Find where the given text appears and provide that cell's center as (X, Y) coordinate. 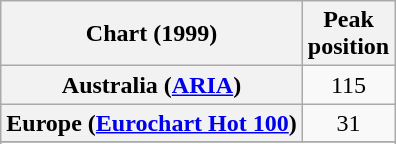
Europe (Eurochart Hot 100) (152, 123)
Peakposition (348, 34)
Australia (ARIA) (152, 85)
31 (348, 123)
Chart (1999) (152, 34)
115 (348, 85)
